Output the (x, y) coordinate of the center of the cell containing the given text.  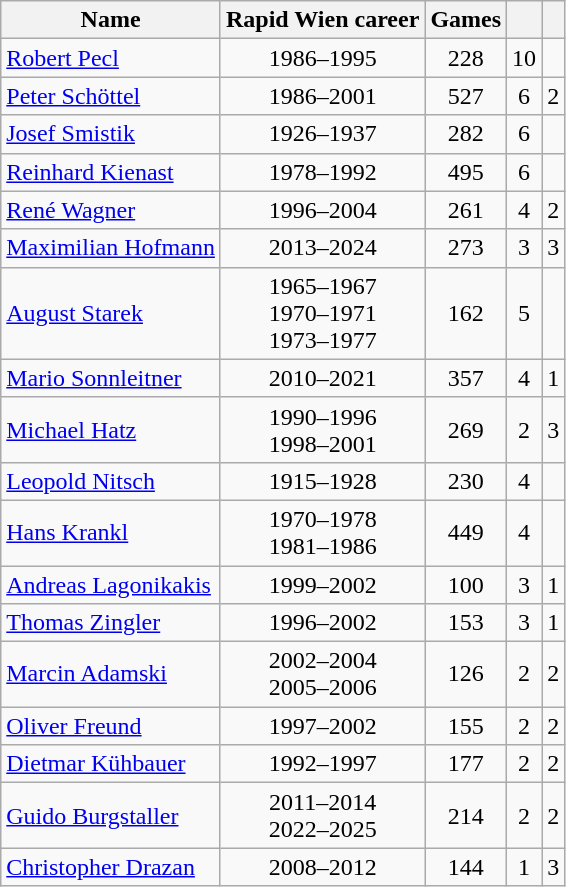
1978–1992 (322, 172)
230 (466, 481)
162 (466, 313)
Games (466, 20)
1926–1937 (322, 134)
2008–2012 (322, 867)
Thomas Zingler (111, 623)
261 (466, 210)
Reinhard Kienast (111, 172)
1986–1995 (322, 58)
228 (466, 58)
Leopold Nitsch (111, 481)
155 (466, 726)
1915–1928 (322, 481)
2010–2021 (322, 378)
Peter Schöttel (111, 96)
1992–1997 (322, 764)
Michael Hatz (111, 430)
August Starek (111, 313)
1997–2002 (322, 726)
269 (466, 430)
214 (466, 816)
Guido Burgstaller (111, 816)
René Wagner (111, 210)
1965–19671970–19711973–1977 (322, 313)
1970–19781981–1986 (322, 532)
2013–2024 (322, 248)
1986–2001 (322, 96)
Name (111, 20)
153 (466, 623)
Robert Pecl (111, 58)
Oliver Freund (111, 726)
Christopher Drazan (111, 867)
Mario Sonnleitner (111, 378)
5 (524, 313)
282 (466, 134)
1996–2004 (322, 210)
144 (466, 867)
Marcin Adamski (111, 674)
495 (466, 172)
273 (466, 248)
2011–20142022–2025 (322, 816)
177 (466, 764)
126 (466, 674)
Andreas Lagonikakis (111, 585)
1990–19961998–2001 (322, 430)
Hans Krankl (111, 532)
Rapid Wien career (322, 20)
10 (524, 58)
Dietmar Kühbauer (111, 764)
1999–2002 (322, 585)
2002–20042005–2006 (322, 674)
Maximilian Hofmann (111, 248)
527 (466, 96)
Josef Smistik (111, 134)
100 (466, 585)
357 (466, 378)
1996–2002 (322, 623)
449 (466, 532)
